From the cell containing the given text, extract its center point as [X, Y] coordinate. 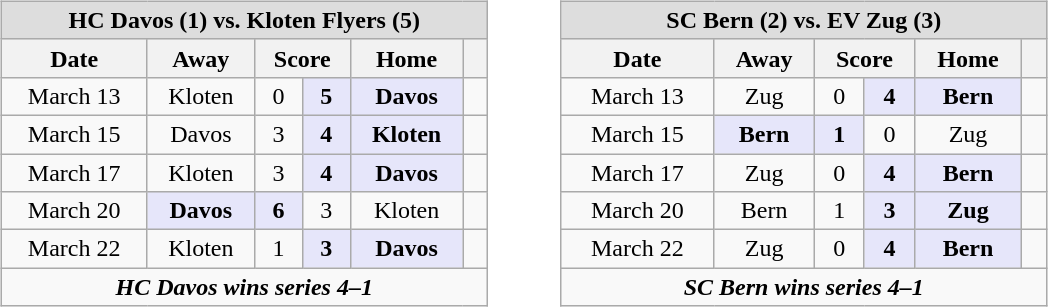
HC Davos (1) vs. Kloten Flyers (5) [244, 20]
SC Bern wins series 4–1 [804, 287]
5 [326, 96]
HC Davos wins series 4–1 [244, 287]
6 [279, 211]
SC Bern (2) vs. EV Zug (3) [804, 20]
